Scan for the cell matching the given text and deliver its [X, Y] coordinate at center. 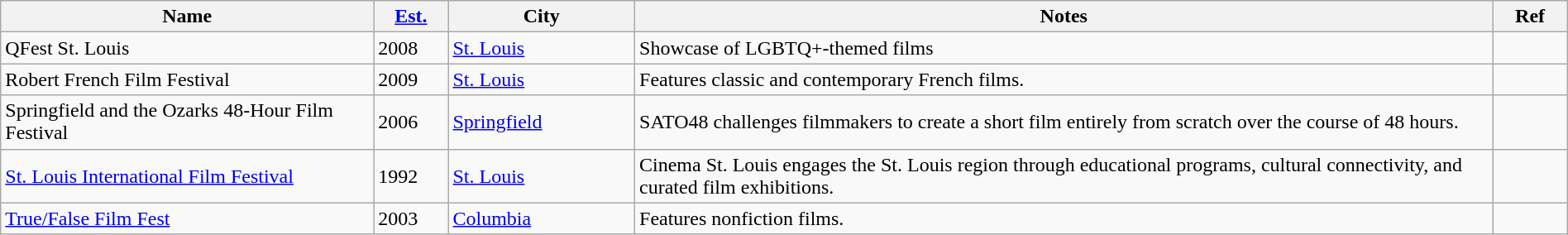
Columbia [542, 218]
QFest St. Louis [187, 48]
Ref [1530, 17]
Est. [411, 17]
2003 [411, 218]
2009 [411, 79]
2008 [411, 48]
St. Louis International Film Festival [187, 175]
Robert French Film Festival [187, 79]
Cinema St. Louis engages the St. Louis region through educational programs, cultural connectivity, and curated film exhibitions. [1064, 175]
Notes [1064, 17]
Features classic and contemporary French films. [1064, 79]
2006 [411, 122]
Features nonfiction films. [1064, 218]
City [542, 17]
Springfield [542, 122]
True/False Film Fest [187, 218]
Springfield and the Ozarks 48-Hour Film Festival [187, 122]
1992 [411, 175]
Showcase of LGBTQ+-themed films [1064, 48]
SATO48 challenges filmmakers to create a short film entirely from scratch over the course of 48 hours. [1064, 122]
Name [187, 17]
